Extract the [X, Y] coordinate from the center of the cell holding the provided text.  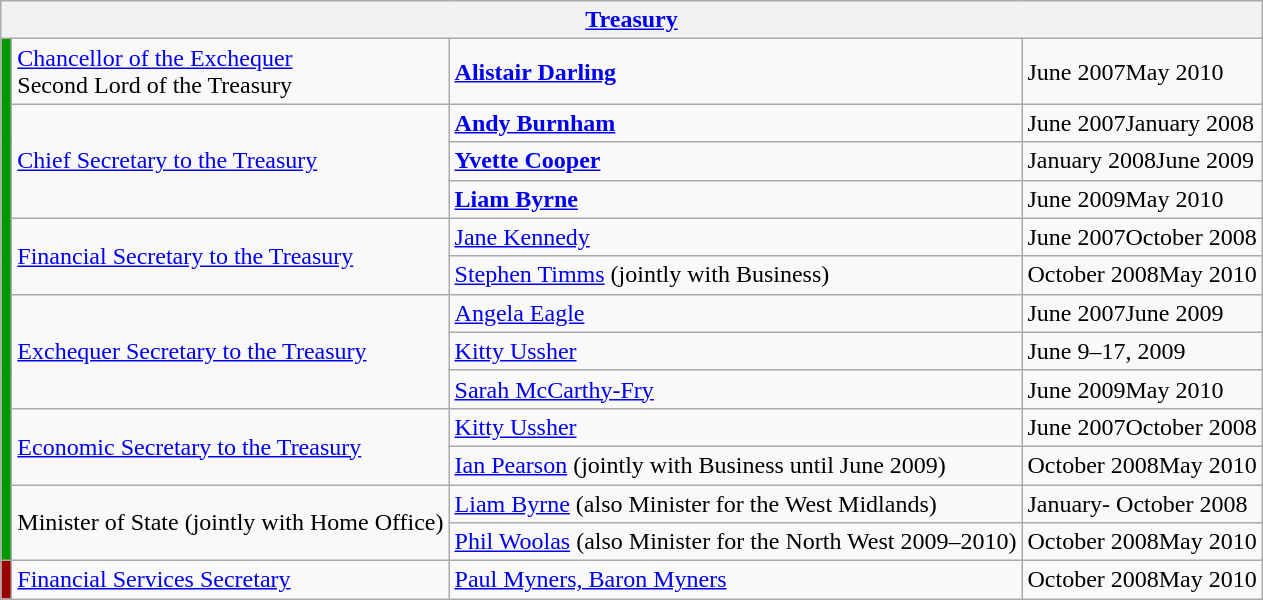
Liam Byrne [736, 199]
Sarah McCarthy-Fry [736, 389]
Angela Eagle [736, 313]
Andy Burnham [736, 123]
January- October 2008 [1142, 503]
Phil Woolas (also Minister for the North West 2009–2010) [736, 542]
Minister of State (jointly with Home Office) [230, 522]
June 9–17, 2009 [1142, 351]
Treasury [632, 20]
Financial Services Secretary [230, 580]
June 2007May 2010 [1142, 72]
Ian Pearson (jointly with Business until June 2009) [736, 465]
June 2007June 2009 [1142, 313]
Alistair Darling [736, 72]
Exchequer Secretary to the Treasury [230, 351]
Paul Myners, Baron Myners [736, 580]
Stephen Timms (jointly with Business) [736, 275]
June 2007January 2008 [1142, 123]
Economic Secretary to the Treasury [230, 446]
Financial Secretary to the Treasury [230, 256]
Liam Byrne (also Minister for the West Midlands) [736, 503]
Chancellor of the ExchequerSecond Lord of the Treasury [230, 72]
Jane Kennedy [736, 237]
January 2008June 2009 [1142, 161]
Yvette Cooper [736, 161]
Chief Secretary to the Treasury [230, 161]
